Find where the given text appears and provide that cell's center as [X, Y] coordinate. 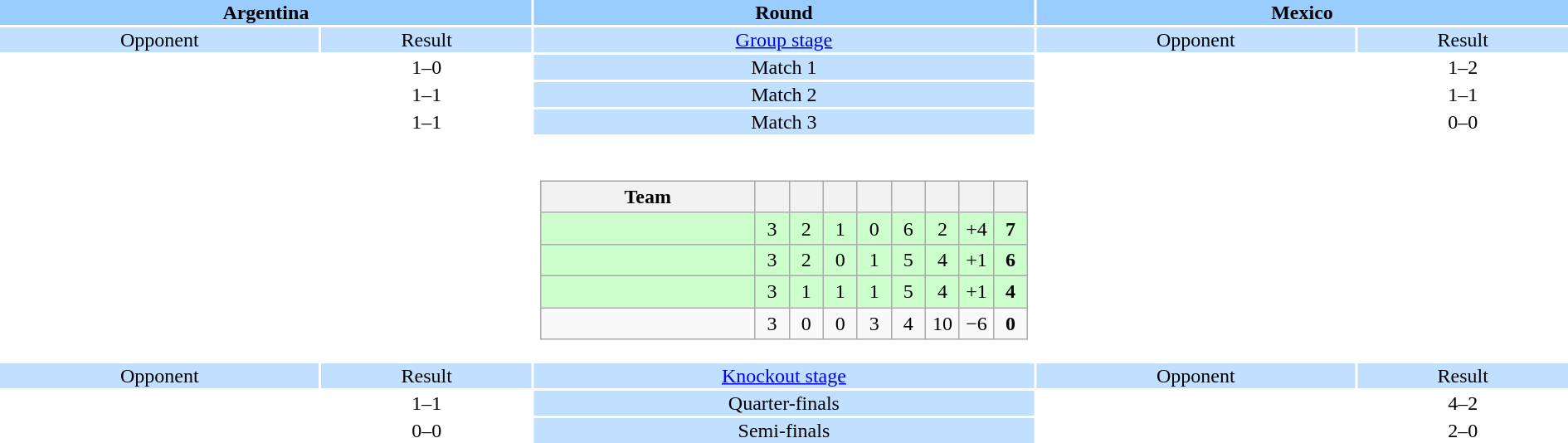
Knockout stage [784, 376]
7 [1010, 228]
Group stage [784, 40]
10 [942, 323]
Team [647, 197]
Argentina [265, 12]
−6 [976, 323]
Mexico [1303, 12]
Match 1 [784, 67]
+4 [976, 228]
Match 3 [784, 122]
Round [784, 12]
2–0 [1463, 431]
Match 2 [784, 95]
1–0 [426, 67]
1–2 [1463, 67]
Semi-finals [784, 431]
Team 3 2 1 0 6 2 +4 7 3 2 0 1 5 4 +1 6 3 1 1 1 5 4 +1 4 3 0 0 3 4 10 −6 0 [784, 249]
Quarter-finals [784, 403]
4–2 [1463, 403]
